Capture the cell that displays the provided text and extract its [x, y] central coordinate. 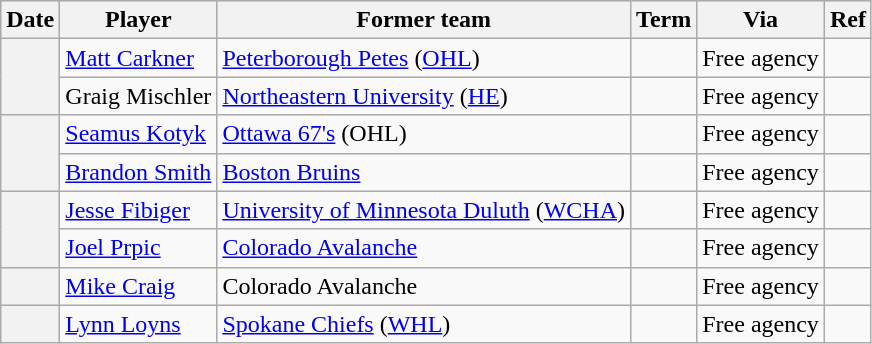
Peterborough Petes (OHL) [424, 58]
Former team [424, 20]
Lynn Loyns [138, 324]
Term [664, 20]
Graig Mischler [138, 96]
Matt Carkner [138, 58]
Spokane Chiefs (WHL) [424, 324]
Ottawa 67's (OHL) [424, 134]
Via [761, 20]
Joel Prpic [138, 248]
University of Minnesota Duluth (WCHA) [424, 210]
Boston Bruins [424, 172]
Date [30, 20]
Player [138, 20]
Northeastern University (HE) [424, 96]
Mike Craig [138, 286]
Seamus Kotyk [138, 134]
Jesse Fibiger [138, 210]
Ref [848, 20]
Brandon Smith [138, 172]
